Locate the cell with the specified text and output its [x, y] center coordinate. 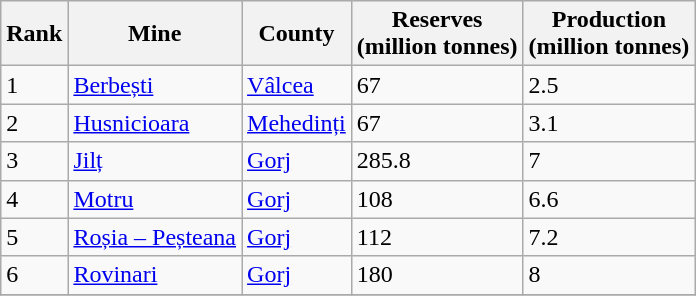
Mine [155, 34]
5 [34, 237]
3 [34, 161]
Mehedinți [297, 123]
6.6 [609, 199]
County [297, 34]
7 [609, 161]
Reserves (million tonnes) [437, 34]
Berbești [155, 85]
2 [34, 123]
1 [34, 85]
180 [437, 275]
Motru [155, 199]
Rank [34, 34]
285.8 [437, 161]
Rovinari [155, 275]
108 [437, 199]
6 [34, 275]
4 [34, 199]
Production (million tonnes) [609, 34]
8 [609, 275]
112 [437, 237]
Vâlcea [297, 85]
Husnicioara [155, 123]
3.1 [609, 123]
2.5 [609, 85]
Jilț [155, 161]
7.2 [609, 237]
Roșia – Peșteana [155, 237]
